Return [X, Y] of the center of cell containing provided text 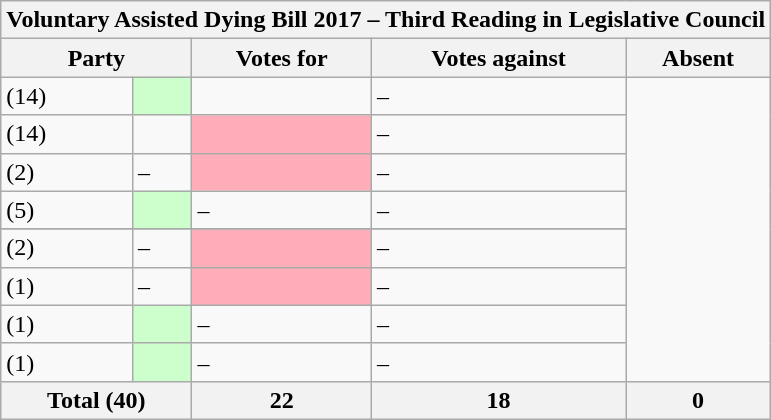
Party [96, 58]
Votes against [498, 58]
0 [698, 400]
Absent [698, 58]
(5) [67, 210]
Voluntary Assisted Dying Bill 2017 – Third Reading in Legislative Council [386, 20]
22 [282, 400]
Total (40) [96, 400]
Votes for [282, 58]
18 [498, 400]
